For the text-containing cell, return its midpoint in (X, Y) coordinate format. 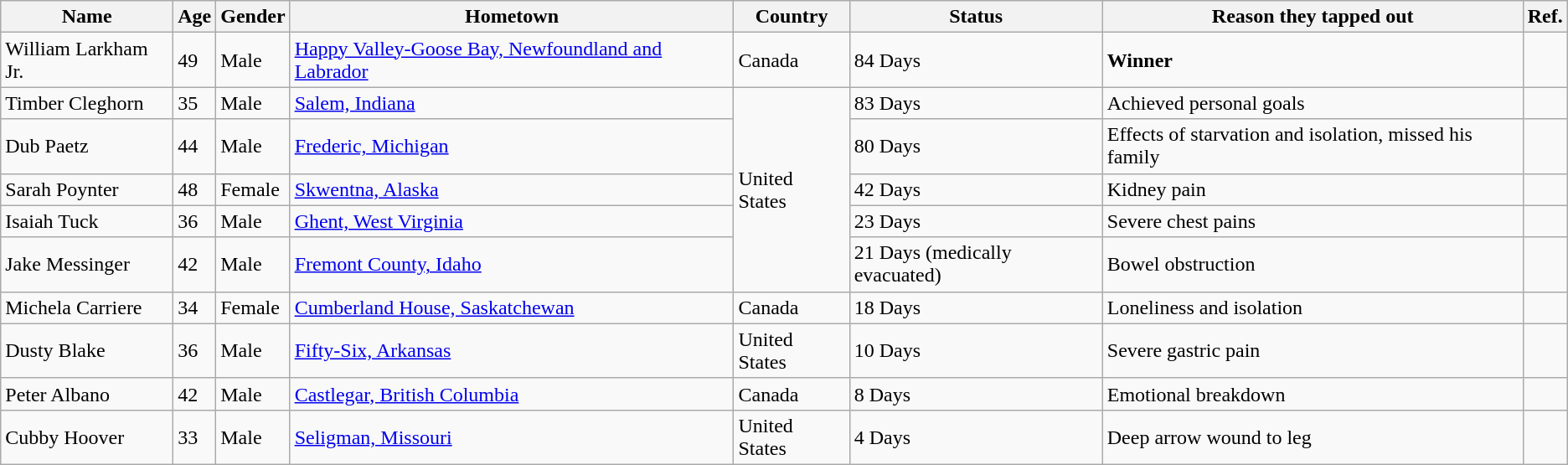
48 (194, 189)
Kidney pain (1313, 189)
8 Days (976, 394)
Severe chest pains (1313, 221)
Skwentna, Alaska (512, 189)
Age (194, 17)
Salem, Indiana (512, 103)
Bowel obstruction (1313, 265)
Loneliness and isolation (1313, 307)
33 (194, 437)
Hometown (512, 17)
Achieved personal goals (1313, 103)
10 Days (976, 350)
Gender (253, 17)
34 (194, 307)
Sarah Poynter (87, 189)
Severe gastric pain (1313, 350)
21 Days (medically evacuated) (976, 265)
49 (194, 60)
Reason they tapped out (1313, 17)
Peter Albano (87, 394)
35 (194, 103)
Name (87, 17)
Fifty-Six, Arkansas (512, 350)
Deep arrow wound to leg (1313, 437)
Cubby Hoover (87, 437)
Fremont County, Idaho (512, 265)
Winner (1313, 60)
Dub Paetz (87, 146)
Ghent, West Virginia (512, 221)
Emotional breakdown (1313, 394)
Cumberland House, Saskatchewan (512, 307)
Timber Cleghorn (87, 103)
Jake Messinger (87, 265)
84 Days (976, 60)
Happy Valley-Goose Bay, Newfoundland and Labrador (512, 60)
42 Days (976, 189)
23 Days (976, 221)
Ref. (1545, 17)
18 Days (976, 307)
Frederic, Michigan (512, 146)
Michela Carriere (87, 307)
44 (194, 146)
Castlegar, British Columbia (512, 394)
Status (976, 17)
Seligman, Missouri (512, 437)
Effects of starvation and isolation, missed his family (1313, 146)
Country (792, 17)
Dusty Blake (87, 350)
Isaiah Tuck (87, 221)
83 Days (976, 103)
80 Days (976, 146)
William Larkham Jr. (87, 60)
4 Days (976, 437)
